Provide the [X, Y] coordinate of the cell's center where the given text is located.  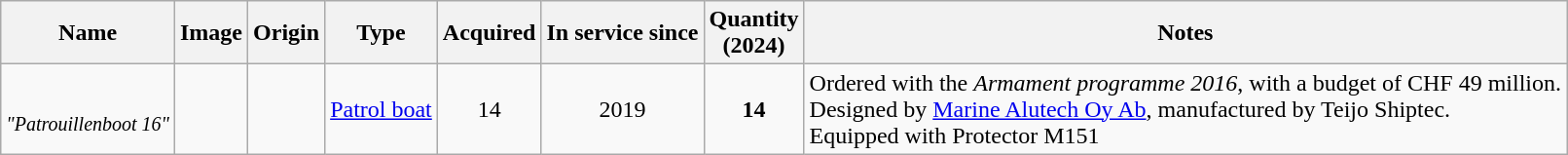
Origin [286, 33]
2019 [623, 109]
Quantity(2024) [753, 33]
"Patrouillenboot 16" [88, 109]
In service since [623, 33]
Notes [1185, 33]
Patrol boat [382, 109]
Name [88, 33]
Acquired [489, 33]
Image [210, 33]
Type [382, 33]
